Locate the cell with the specified text and output its (X, Y) center coordinate. 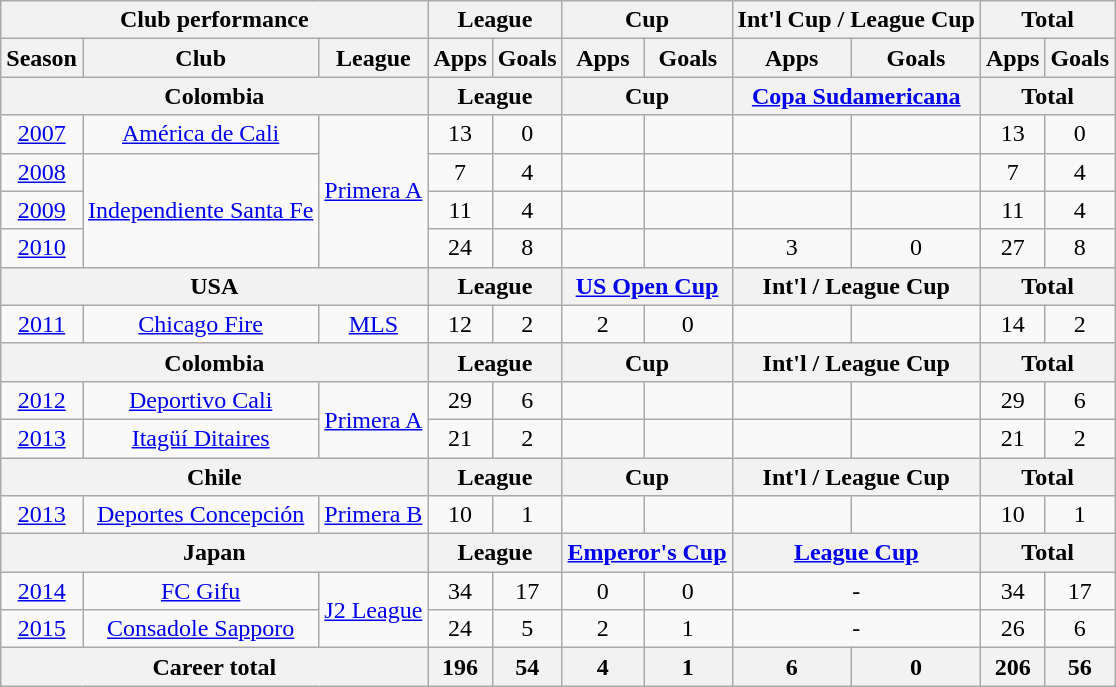
Japan (214, 553)
206 (1012, 667)
Copa Sudamericana (856, 96)
América de Cali (200, 134)
27 (1012, 248)
2012 (42, 400)
12 (460, 324)
2014 (42, 591)
2010 (42, 248)
2011 (42, 324)
Deportes Concepción (200, 515)
26 (1012, 629)
3 (792, 248)
Consadole Sapporo (200, 629)
2015 (42, 629)
Chicago Fire (200, 324)
56 (1080, 667)
FC Gifu (200, 591)
Int'l Cup / League Cup (856, 20)
2008 (42, 172)
J2 League (374, 610)
US Open Cup (647, 286)
Independiente Santa Fe (200, 210)
Deportivo Cali (200, 400)
14 (1012, 324)
MLS (374, 324)
Itagüí Ditaires (200, 438)
Club performance (214, 20)
Club (200, 58)
League Cup (856, 553)
Career total (214, 667)
196 (460, 667)
Primera B (374, 515)
5 (527, 629)
USA (214, 286)
2007 (42, 134)
Chile (214, 477)
2009 (42, 210)
54 (527, 667)
Emperor's Cup (647, 553)
Season (42, 58)
